Search for the cell housing the specified text and yield its (x, y) center coordinate. 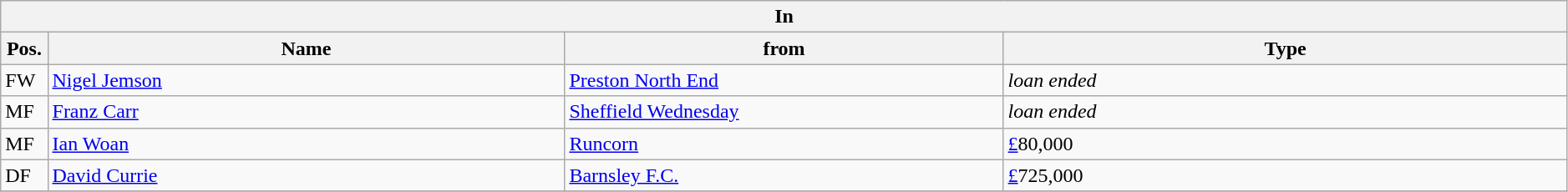
Nigel Jemson (306, 80)
Sheffield Wednesday (784, 112)
Type (1285, 48)
Pos. (24, 48)
Ian Woan (306, 144)
David Currie (306, 175)
Runcorn (784, 144)
£725,000 (1285, 175)
Preston North End (784, 80)
£80,000 (1285, 144)
DF (24, 175)
Franz Carr (306, 112)
Barnsley F.C. (784, 175)
Name (306, 48)
FW (24, 80)
from (784, 48)
In (784, 17)
